Provide the [x, y] coordinate of the cell's center where the given text is located.  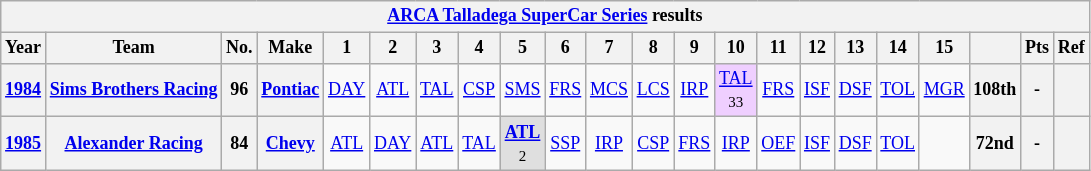
8 [653, 48]
TAL33 [736, 90]
7 [610, 48]
Chevy [290, 144]
15 [944, 48]
SMS [522, 90]
12 [818, 48]
3 [437, 48]
Sims Brothers Racing [133, 90]
Ref [1071, 48]
Team [133, 48]
9 [694, 48]
6 [566, 48]
SSP [566, 144]
ATL2 [522, 144]
72nd [995, 144]
LCS [653, 90]
2 [393, 48]
14 [898, 48]
OEF [778, 144]
ARCA Talladega SuperCar Series results [545, 16]
MCS [610, 90]
5 [522, 48]
96 [240, 90]
4 [479, 48]
11 [778, 48]
MGR [944, 90]
13 [855, 48]
Pts [1038, 48]
Year [24, 48]
1984 [24, 90]
Alexander Racing [133, 144]
1985 [24, 144]
10 [736, 48]
Make [290, 48]
84 [240, 144]
108th [995, 90]
Pontiac [290, 90]
No. [240, 48]
1 [347, 48]
